Return [X, Y] of the center of cell containing provided text 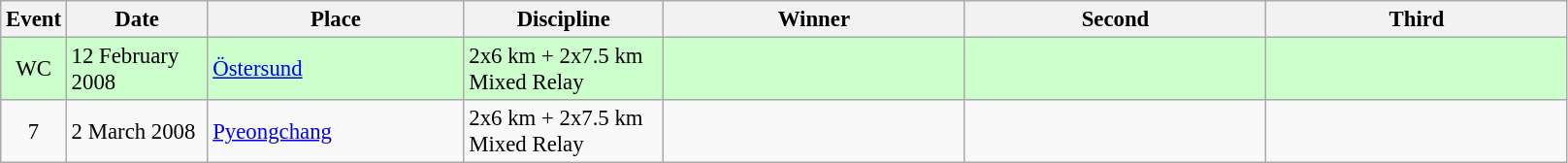
Discipline [564, 19]
12 February 2008 [137, 70]
Pyeongchang [336, 132]
Date [137, 19]
Event [34, 19]
Third [1417, 19]
WC [34, 70]
Winner [815, 19]
Second [1116, 19]
Place [336, 19]
2 March 2008 [137, 132]
Östersund [336, 70]
7 [34, 132]
